Scan for the cell matching the given text and deliver its [X, Y] coordinate at center. 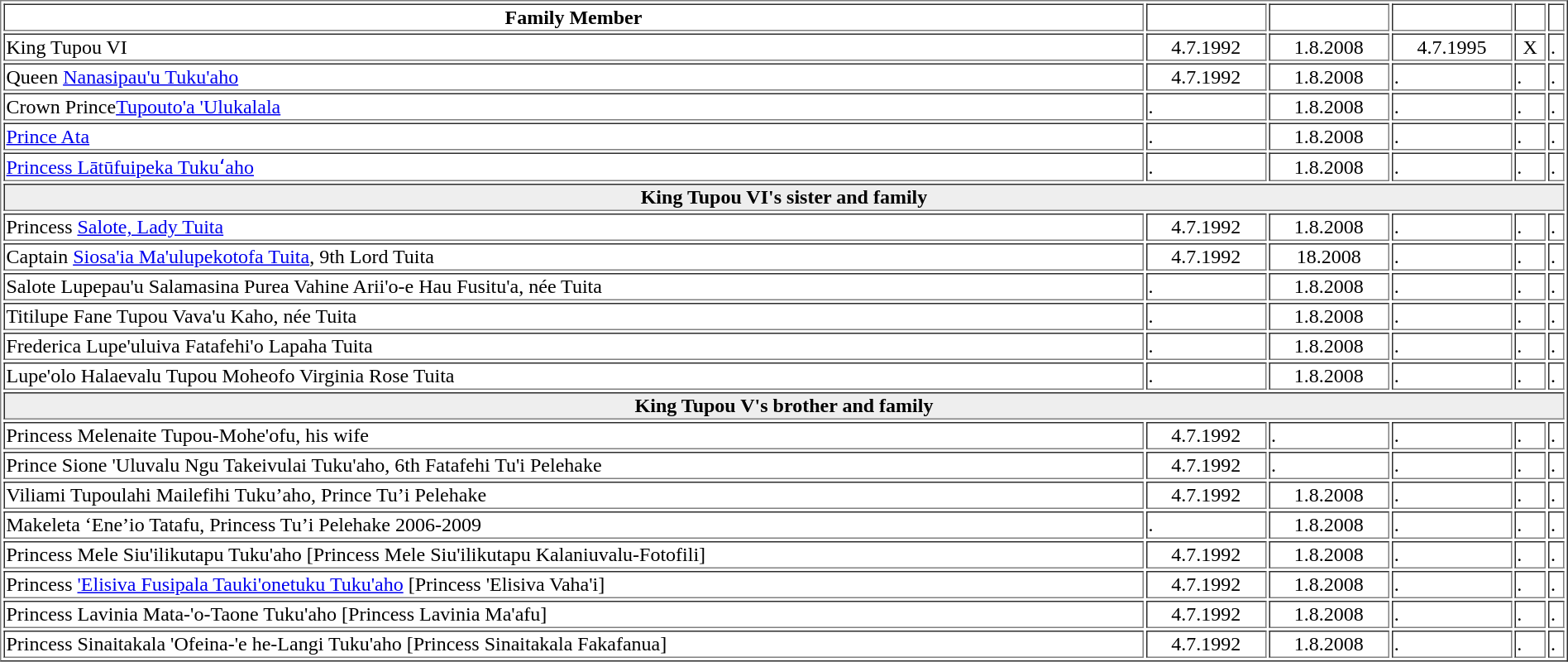
Family Member [573, 17]
Queen Nanasipau'u Tuku'aho [573, 76]
King Tupou VI [573, 46]
18.2008 [1329, 257]
Princess Salote, Lady Tuita [573, 227]
Makeleta ‘Ene’io Tatafu, Princess Tu’i Pelehake 2006-2009 [573, 525]
Titilupe Fane Tupou Vava'u Kaho, née Tuita [573, 316]
Princess Mele Siu'ilikutapu Tuku'aho [Princess Mele Siu'ilikutapu Kalaniuvalu-Fotofili] [573, 554]
Frederica Lupe'uluiva Fatafehi'o Lapaha Tuita [573, 346]
Viliami Tupoulahi Mailefihi Tuku’aho, Prince Tu’i Pelehake [573, 495]
King Tupou VI's sister and family [784, 197]
Crown PrinceTupouto'a 'Ulukalala [573, 106]
X [1530, 46]
Lupe'olo Halaevalu Tupou Moheofo Virginia Rose Tuita [573, 376]
Prince Ata [573, 136]
Salote Lupepau'u Salamasina Purea Vahine Arii'o-e Hau Fusitu'a, née Tuita [573, 286]
Princess Sinaitakala 'Ofeina-'e he-Langi Tuku'aho [Princess Sinaitakala Fakafanua] [573, 644]
King Tupou V's brother and family [784, 405]
Prince Sione 'Uluvalu Ngu Takeivulai Tuku'aho, 6th Fatafehi Tu'i Pelehake [573, 465]
Princess Lātūfuipeka Tukuʻaho [573, 166]
Captain Siosa'ia Ma'ulupekotofa Tuita, 9th Lord Tuita [573, 257]
Princess Lavinia Mata-'o-Taone Tuku'aho [Princess Lavinia Ma'afu] [573, 614]
Princess Melenaite Tupou-Mohe'ofu, his wife [573, 435]
Princess 'Elisiva Fusipala Tauki'onetuku Tuku'aho [Princess 'Elisiva Vaha'i] [573, 584]
4.7.1995 [1452, 46]
